Search for the cell housing the specified text and yield its (x, y) center coordinate. 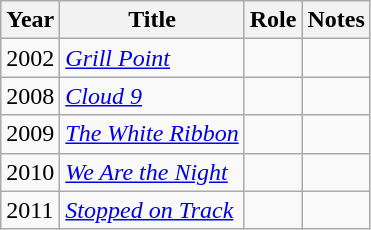
Role (273, 20)
2009 (30, 134)
Title (152, 20)
2008 (30, 96)
We Are the Night (152, 172)
Year (30, 20)
Notes (336, 20)
2002 (30, 58)
The White Ribbon (152, 134)
2011 (30, 210)
Stopped on Track (152, 210)
2010 (30, 172)
Cloud 9 (152, 96)
Grill Point (152, 58)
